Search for the cell housing the specified text and yield its (X, Y) center coordinate. 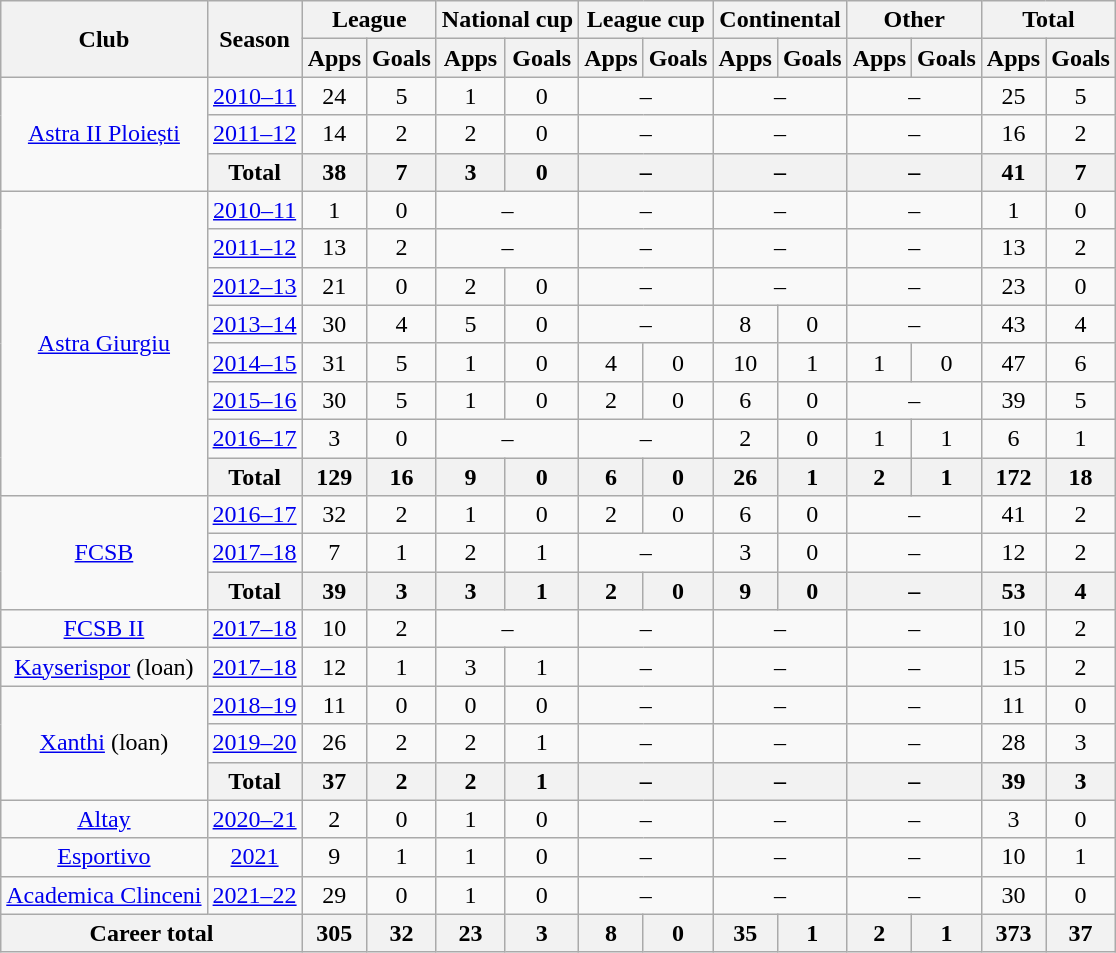
National cup (507, 20)
172 (1013, 477)
35 (745, 933)
24 (334, 96)
2012–13 (254, 286)
2014–15 (254, 362)
38 (334, 172)
29 (334, 895)
43 (1013, 324)
Astra Giurgiu (104, 343)
Other (914, 20)
Altay (104, 819)
League (369, 20)
Continental (780, 20)
2019–20 (254, 743)
53 (1013, 591)
Academica Clinceni (104, 895)
15 (1013, 667)
2021 (254, 857)
14 (334, 134)
Season (254, 39)
Club (104, 39)
2020–21 (254, 819)
2015–16 (254, 400)
FCSB (104, 553)
Kayserispor (loan) (104, 667)
Esportivo (104, 857)
FCSB II (104, 629)
Astra II Ploiești (104, 134)
305 (334, 933)
2013–14 (254, 324)
18 (1081, 477)
Career total (152, 933)
25 (1013, 96)
League cup (646, 20)
21 (334, 286)
129 (334, 477)
31 (334, 362)
2018–19 (254, 705)
47 (1013, 362)
373 (1013, 933)
2021–22 (254, 895)
Xanthi (loan) (104, 743)
28 (1013, 743)
